Output the [X, Y] coordinate of the center of the cell containing the given text.  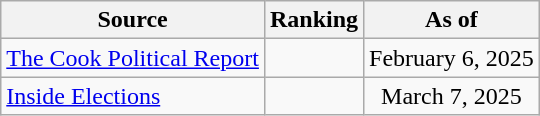
Inside Elections [133, 96]
March 7, 2025 [452, 96]
February 6, 2025 [452, 58]
As of [452, 20]
Ranking [314, 20]
Source [133, 20]
The Cook Political Report [133, 58]
